Pinpoint the cell where the given text exists, returning its [x, y] midpoint coordinate. 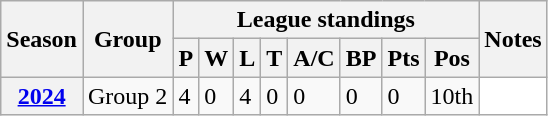
Group [127, 39]
BP [361, 58]
W [216, 58]
Group 2 [127, 96]
10th [452, 96]
League standings [326, 20]
Notes [513, 39]
T [274, 58]
2024 [42, 96]
L [248, 58]
P [186, 58]
A/C [314, 58]
Pos [452, 58]
Pts [404, 58]
Season [42, 39]
